Return (x, y) of the center of cell containing provided text 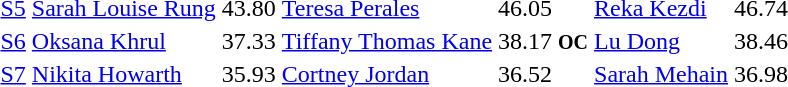
37.33 (248, 41)
38.17 OC (544, 41)
Tiffany Thomas Kane (386, 41)
Oksana Khrul (124, 41)
Lu Dong (662, 41)
